From the cell containing the given text, extract its center point as [X, Y] coordinate. 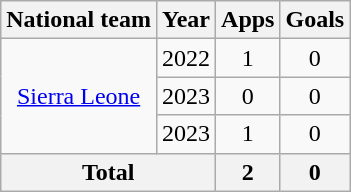
Sierra Leone [79, 96]
2022 [186, 58]
Apps [248, 20]
Total [108, 172]
2 [248, 172]
Year [186, 20]
Goals [315, 20]
National team [79, 20]
